Detect which cell encompasses the target text, then output its [X, Y] center coordinate. 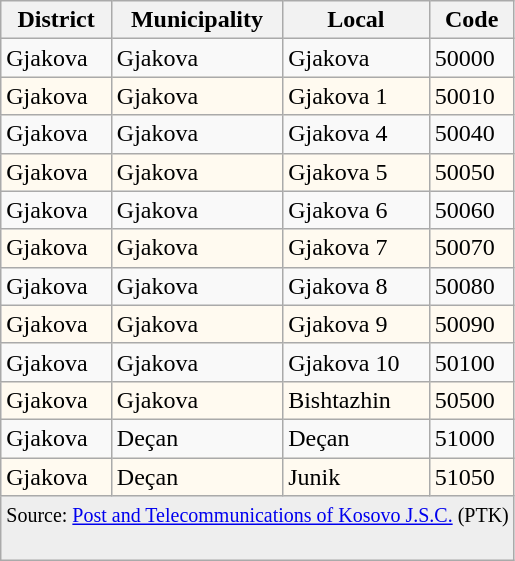
Gjakova 5 [356, 172]
51000 [472, 438]
Municipality [196, 20]
50500 [472, 400]
50070 [472, 248]
50080 [472, 286]
50040 [472, 134]
51050 [472, 477]
Gjakova 4 [356, 134]
Code [472, 20]
Gjakova 6 [356, 210]
50090 [472, 324]
Source: Post and Telecommunications of Kosovo J.S.C. (PTK) [258, 528]
Junik [356, 477]
Gjakova 9 [356, 324]
Gjakova 7 [356, 248]
50050 [472, 172]
Bishtazhin [356, 400]
Gjakova 8 [356, 286]
50100 [472, 362]
Gjakova 10 [356, 362]
50060 [472, 210]
50010 [472, 96]
Gjakova 1 [356, 96]
Local [356, 20]
District [56, 20]
50000 [472, 58]
